Output the (X, Y) coordinate of the center of the cell containing the given text.  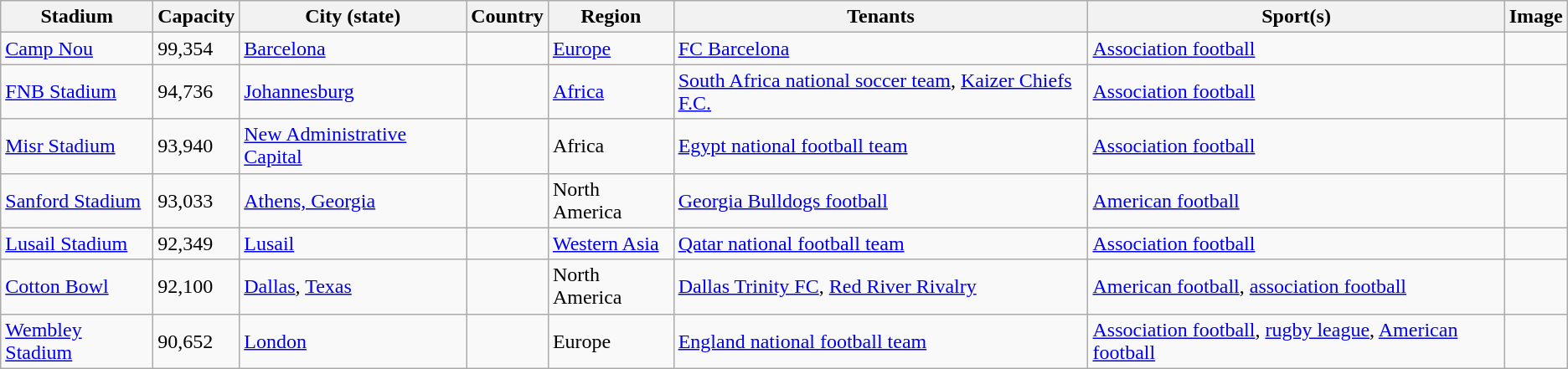
Stadium (77, 17)
Johannesburg (353, 92)
Sport(s) (1297, 17)
Lusail (353, 243)
93,940 (196, 146)
Qatar national football team (881, 243)
92,100 (196, 286)
Country (508, 17)
South Africa national soccer team, Kaizer Chiefs F.C. (881, 92)
99,354 (196, 49)
American football (1297, 201)
London (353, 341)
Image (1536, 17)
Wembley Stadium (77, 341)
England national football team (881, 341)
Sanford Stadium (77, 201)
Georgia Bulldogs football (881, 201)
Cotton Bowl (77, 286)
Dallas Trinity FC, Red River Rivalry (881, 286)
Region (611, 17)
Capacity (196, 17)
Western Asia (611, 243)
Association football, rugby league, American football (1297, 341)
93,033 (196, 201)
90,652 (196, 341)
Misr Stadium (77, 146)
92,349 (196, 243)
FC Barcelona (881, 49)
Egypt national football team (881, 146)
Tenants (881, 17)
Barcelona (353, 49)
Dallas, Texas (353, 286)
American football, association football (1297, 286)
Camp Nou (77, 49)
New Administrative Capital (353, 146)
City (state) (353, 17)
FNB Stadium (77, 92)
94,736 (196, 92)
Lusail Stadium (77, 243)
Athens, Georgia (353, 201)
